Output the (X, Y) coordinate of the center of the cell containing the given text.  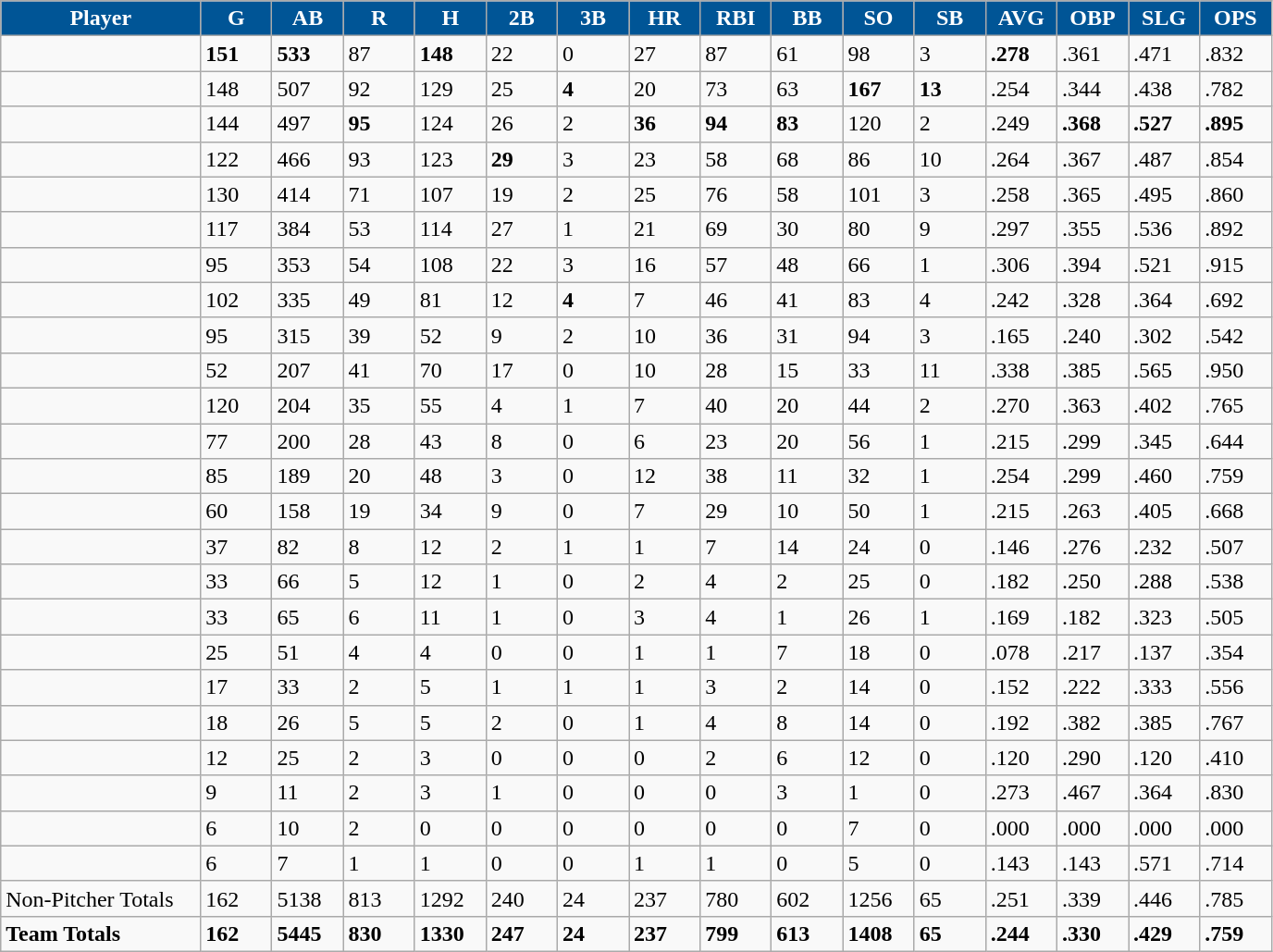
1292 (450, 898)
.410 (1236, 758)
35 (379, 405)
HR (664, 19)
16 (664, 265)
799 (736, 933)
.487 (1164, 159)
13 (949, 89)
3B (592, 19)
BB (807, 19)
Player (101, 19)
.306 (1021, 265)
32 (879, 476)
.365 (1092, 194)
.644 (1236, 441)
.892 (1236, 229)
.471 (1164, 54)
.785 (1236, 898)
.429 (1164, 933)
.258 (1021, 194)
40 (736, 405)
AB (307, 19)
.538 (1236, 582)
.273 (1021, 793)
.354 (1236, 652)
.368 (1092, 124)
.297 (1021, 229)
SB (949, 19)
.692 (1236, 300)
30 (807, 229)
31 (807, 335)
129 (450, 89)
82 (307, 547)
44 (879, 405)
71 (379, 194)
86 (879, 159)
.222 (1092, 687)
5445 (307, 933)
55 (450, 405)
60 (237, 512)
.527 (1164, 124)
SLG (1164, 19)
101 (879, 194)
.328 (1092, 300)
114 (450, 229)
613 (807, 933)
.345 (1164, 441)
.355 (1092, 229)
124 (450, 124)
.765 (1236, 405)
.950 (1236, 370)
34 (450, 512)
533 (307, 54)
56 (879, 441)
108 (450, 265)
.565 (1164, 370)
81 (450, 300)
80 (879, 229)
.556 (1236, 687)
H (450, 19)
73 (736, 89)
OBP (1092, 19)
.571 (1164, 863)
AVG (1021, 19)
353 (307, 265)
315 (307, 335)
63 (807, 89)
.394 (1092, 265)
.382 (1092, 723)
77 (237, 441)
76 (736, 194)
49 (379, 300)
54 (379, 265)
.264 (1021, 159)
123 (450, 159)
.330 (1092, 933)
Team Totals (101, 933)
1330 (450, 933)
335 (307, 300)
.460 (1164, 476)
.137 (1164, 652)
5138 (307, 898)
.240 (1092, 335)
.344 (1092, 89)
602 (807, 898)
1256 (879, 898)
122 (237, 159)
117 (237, 229)
466 (307, 159)
68 (807, 159)
144 (237, 124)
.165 (1021, 335)
507 (307, 89)
.507 (1236, 547)
.152 (1021, 687)
RBI (736, 19)
43 (450, 441)
189 (307, 476)
.250 (1092, 582)
.249 (1021, 124)
.242 (1021, 300)
98 (879, 54)
39 (379, 335)
.860 (1236, 194)
107 (450, 194)
57 (736, 265)
497 (307, 124)
.495 (1164, 194)
.542 (1236, 335)
.232 (1164, 547)
.363 (1092, 405)
53 (379, 229)
102 (237, 300)
.895 (1236, 124)
.854 (1236, 159)
.446 (1164, 898)
.405 (1164, 512)
414 (307, 194)
G (237, 19)
37 (237, 547)
OPS (1236, 19)
.333 (1164, 687)
.361 (1092, 54)
.290 (1092, 758)
.270 (1021, 405)
.467 (1092, 793)
.832 (1236, 54)
R (379, 19)
.782 (1236, 89)
61 (807, 54)
780 (736, 898)
1408 (879, 933)
.402 (1164, 405)
.276 (1092, 547)
93 (379, 159)
38 (736, 476)
247 (522, 933)
.302 (1164, 335)
130 (237, 194)
167 (879, 89)
.339 (1092, 898)
50 (879, 512)
.438 (1164, 89)
Non-Pitcher Totals (101, 898)
.244 (1021, 933)
200 (307, 441)
.278 (1021, 54)
.192 (1021, 723)
.251 (1021, 898)
.830 (1236, 793)
.169 (1021, 617)
.668 (1236, 512)
204 (307, 405)
SO (879, 19)
.146 (1021, 547)
21 (664, 229)
15 (807, 370)
46 (736, 300)
.915 (1236, 265)
.288 (1164, 582)
.536 (1164, 229)
.263 (1092, 512)
.714 (1236, 863)
51 (307, 652)
92 (379, 89)
.217 (1092, 652)
.367 (1092, 159)
70 (450, 370)
69 (736, 229)
.505 (1236, 617)
813 (379, 898)
384 (307, 229)
85 (237, 476)
.323 (1164, 617)
158 (307, 512)
.078 (1021, 652)
830 (379, 933)
.338 (1021, 370)
.767 (1236, 723)
240 (522, 898)
207 (307, 370)
151 (237, 54)
2B (522, 19)
.521 (1164, 265)
